Find where the given text appears and provide that cell's center as [x, y] coordinate. 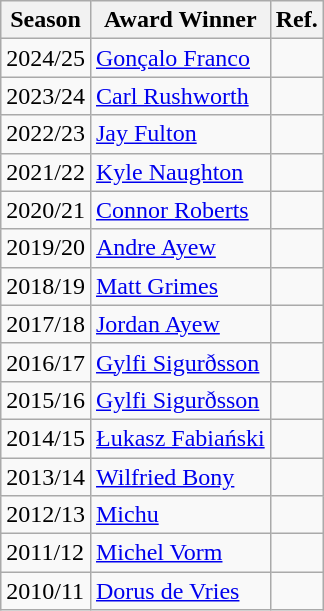
Dorus de Vries [180, 591]
Łukasz Fabiański [180, 438]
2014/15 [46, 438]
2023/24 [46, 96]
Michu [180, 515]
2019/20 [46, 248]
2018/19 [46, 286]
2015/16 [46, 400]
Kyle Naughton [180, 172]
Award Winner [180, 20]
2024/25 [46, 58]
Matt Grimes [180, 286]
Jay Fulton [180, 134]
Carl Rushworth [180, 96]
2021/22 [46, 172]
2013/14 [46, 477]
2010/11 [46, 591]
2011/12 [46, 553]
Gonçalo Franco [180, 58]
Andre Ayew [180, 248]
Wilfried Bony [180, 477]
2017/18 [46, 324]
2020/21 [46, 210]
Connor Roberts [180, 210]
Ref. [296, 20]
Season [46, 20]
2016/17 [46, 362]
2012/13 [46, 515]
2022/23 [46, 134]
Michel Vorm [180, 553]
Jordan Ayew [180, 324]
